Find where the given text appears and provide that cell's center as (x, y) coordinate. 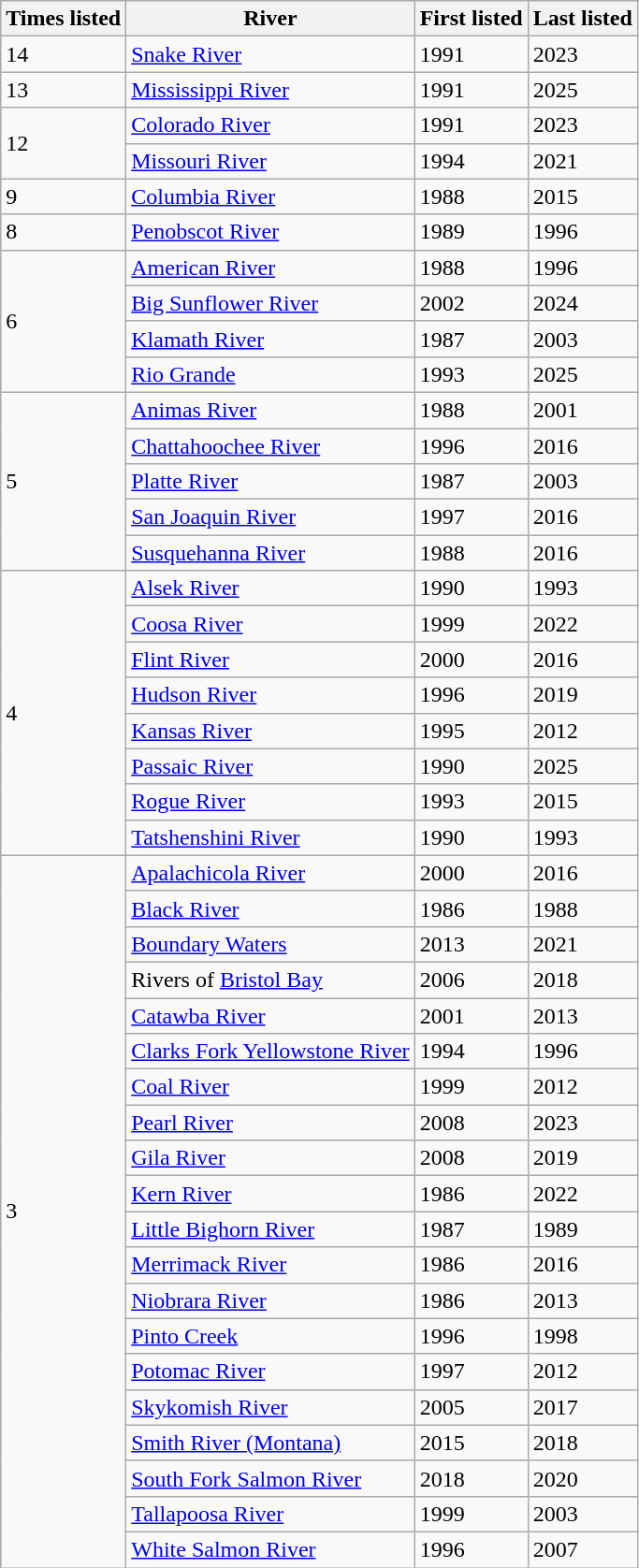
Pinto Creek (270, 1336)
2002 (472, 303)
Catawba River (270, 1015)
4 (64, 713)
Coosa River (270, 624)
Flint River (270, 660)
Times listed (64, 19)
Colorado River (270, 125)
Rio Grande (270, 374)
Boundary Waters (270, 944)
Rivers of Bristol Bay (270, 980)
14 (64, 54)
2020 (582, 1478)
3 (64, 1211)
Passaic River (270, 766)
Tallapoosa River (270, 1514)
2007 (582, 1549)
San Joaquin River (270, 517)
Pearl River (270, 1123)
First listed (472, 19)
5 (64, 481)
2024 (582, 303)
Coal River (270, 1087)
Little Bighorn River (270, 1229)
2005 (472, 1407)
Alsek River (270, 588)
9 (64, 196)
White Salmon River (270, 1549)
8 (64, 232)
Platte River (270, 482)
South Fork Salmon River (270, 1478)
Missouri River (270, 161)
Klamath River (270, 339)
Animas River (270, 410)
Penobscot River (270, 232)
Big Sunflower River (270, 303)
2017 (582, 1407)
6 (64, 321)
Smith River (Montana) (270, 1443)
12 (64, 143)
Gila River (270, 1158)
13 (64, 90)
Clarks Fork Yellowstone River (270, 1052)
1995 (472, 731)
Black River (270, 908)
Last listed (582, 19)
Snake River (270, 54)
Rogue River (270, 802)
Kern River (270, 1194)
Kansas River (270, 731)
River (270, 19)
Hudson River (270, 695)
Merrimack River (270, 1265)
Niobrara River (270, 1300)
American River (270, 268)
Susquehanna River (270, 553)
Potomac River (270, 1372)
Mississippi River (270, 90)
Tatshenshini River (270, 837)
Apalachicola River (270, 873)
Columbia River (270, 196)
Skykomish River (270, 1407)
Chattahoochee River (270, 446)
2006 (472, 980)
1998 (582, 1336)
